Scan for the cell matching the given text and deliver its [X, Y] coordinate at center. 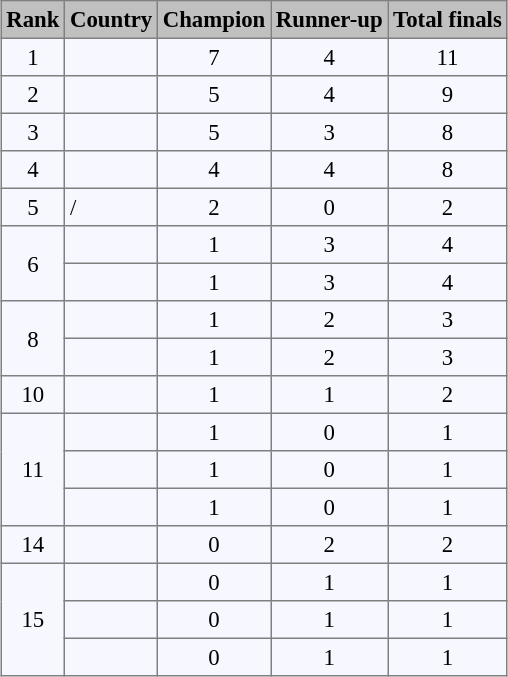
/ [112, 207]
9 [448, 95]
Total finals [448, 20]
10 [33, 395]
14 [33, 545]
Champion [214, 20]
Runner-up [330, 20]
6 [33, 264]
Rank [33, 20]
15 [33, 619]
7 [214, 57]
Country [112, 20]
